For the text-containing cell, return its midpoint in [x, y] coordinate format. 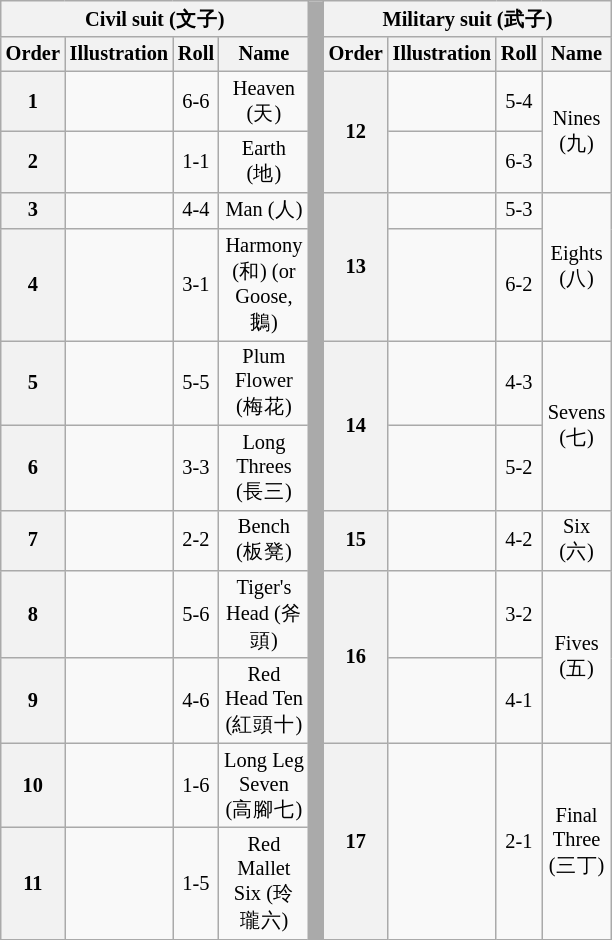
5-3 [519, 210]
5-5 [196, 382]
11 [33, 883]
16 [356, 656]
5 [33, 382]
Earth (地) [264, 162]
5-6 [196, 614]
Harmony (和) (or Goose, 鵝) [264, 285]
Civil suit (文子) [155, 18]
4-1 [519, 700]
3-3 [196, 468]
Red Mallet Six (玲瓏六) [264, 883]
Red Head Ten (紅頭十) [264, 700]
Eights (八) [576, 266]
Fives (五) [576, 656]
Heaven (天) [264, 102]
Six (六) [576, 540]
4-2 [519, 540]
1-5 [196, 883]
4-6 [196, 700]
10 [33, 786]
Sevens (七) [576, 424]
6-2 [519, 285]
Plum Flower (梅花) [264, 382]
1 [33, 102]
15 [356, 540]
8 [33, 614]
6-3 [519, 162]
3-1 [196, 285]
Final Three (三丁) [576, 841]
Tiger's Head (斧頭) [264, 614]
4-4 [196, 210]
1-1 [196, 162]
3-2 [519, 614]
9 [33, 700]
3 [33, 210]
Nines (九) [576, 132]
4 [33, 285]
4-3 [519, 382]
1-6 [196, 786]
13 [356, 266]
Long Threes (長三) [264, 468]
2-1 [519, 841]
Bench (板凳) [264, 540]
2-2 [196, 540]
6-6 [196, 102]
14 [356, 424]
6 [33, 468]
5-4 [519, 102]
2 [33, 162]
Long Leg Seven (高腳七) [264, 786]
7 [33, 540]
Military suit (武子) [468, 18]
Man (人) [264, 210]
5-2 [519, 468]
17 [356, 841]
12 [356, 132]
